Capture the cell that displays the provided text and extract its (X, Y) central coordinate. 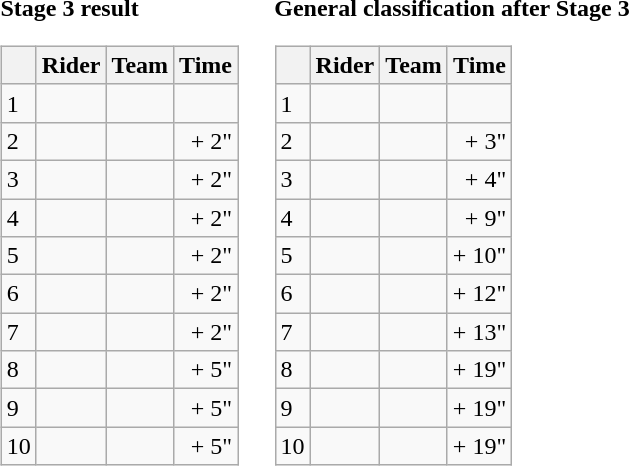
+ 13" (479, 332)
+ 10" (479, 256)
+ 12" (479, 294)
+ 3" (479, 141)
+ 9" (479, 217)
+ 4" (479, 179)
